Search for the cell housing the specified text and yield its (x, y) center coordinate. 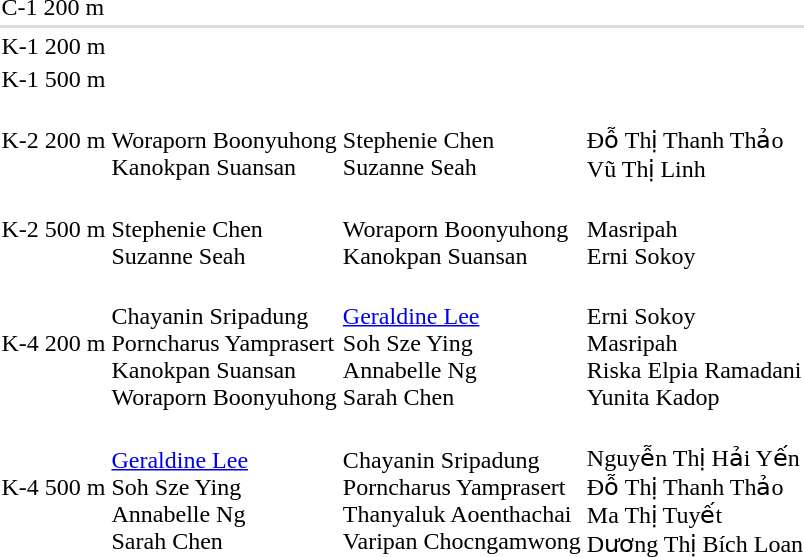
K-4 200 m (54, 343)
Erni SokoyMasripahRiska Elpia RamadaniYunita Kadop (694, 343)
Chayanin SripadungPorncharus YamprasertKanokpan SuansanWoraporn Boonyuhong (224, 343)
Masripah Erni Sokoy (694, 229)
K-2 500 m (54, 229)
Đỗ Thị Thanh Thảo Vũ Thị Linh (694, 140)
K-1 500 m (54, 79)
K-1 200 m (54, 46)
K-2 200 m (54, 140)
Geraldine LeeSoh Sze YingAnnabelle NgSarah Chen (462, 343)
